Determine the [X, Y] coordinate at the center of the cell enclosing the given text.  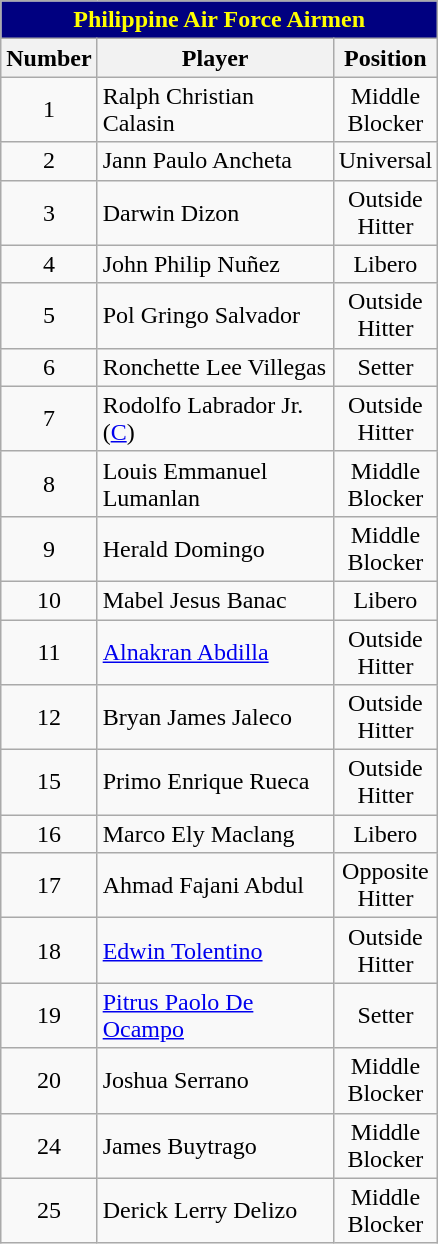
Pol Gringo Salvador [215, 316]
Number [49, 58]
5 [49, 316]
Alnakran Abdilla [215, 652]
4 [49, 264]
8 [49, 484]
25 [49, 1210]
Marco Ely Maclang [215, 834]
19 [49, 1016]
Position [385, 58]
Opposite Hitter [385, 886]
Ronchette Lee Villegas [215, 367]
Rodolfo Labrador Jr. (C) [215, 418]
Ralph Christian Calasin [215, 110]
24 [49, 1146]
3 [49, 212]
Player [215, 58]
Jann Paulo Ancheta [215, 161]
18 [49, 950]
7 [49, 418]
6 [49, 367]
1 [49, 110]
Primo Enrique Rueca [215, 782]
Herald Domingo [215, 548]
Joshua Serrano [215, 1080]
11 [49, 652]
Louis Emmanuel Lumanlan [215, 484]
16 [49, 834]
9 [49, 548]
12 [49, 718]
Derick Lerry Delizo [215, 1210]
Philippine Air Force Airmen [220, 20]
John Philip Nuñez [215, 264]
2 [49, 161]
Ahmad Fajani Abdul [215, 886]
Edwin Tolentino [215, 950]
Mabel Jesus Banac [215, 600]
James Buytrago [215, 1146]
15 [49, 782]
17 [49, 886]
Darwin Dizon [215, 212]
Pitrus Paolo De Ocampo [215, 1016]
20 [49, 1080]
Bryan James Jaleco [215, 718]
10 [49, 600]
Universal [385, 161]
